Determine the [X, Y] coordinate at the center of the cell enclosing the given text.  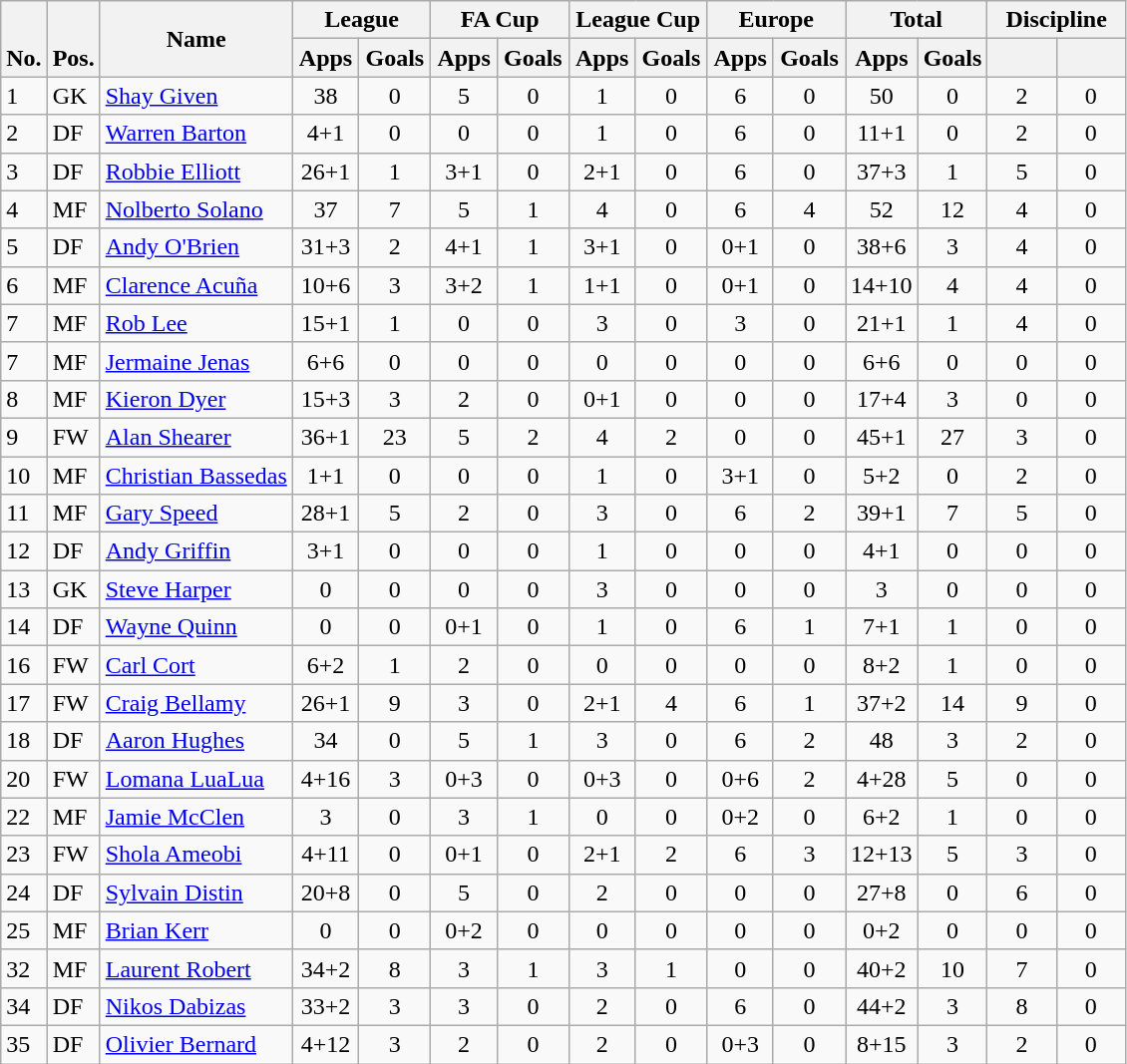
31+3 [325, 247]
Christian Bassedas [195, 476]
11 [24, 514]
34+2 [325, 968]
Brian Kerr [195, 930]
Shola Ameobi [195, 855]
Olivier Bernard [195, 1044]
Jamie McClen [195, 817]
15+1 [325, 323]
Pos. [74, 39]
League [361, 20]
Europe [776, 20]
40+2 [882, 968]
Robbie Elliott [195, 172]
0+6 [740, 779]
52 [882, 209]
3+2 [465, 285]
33+2 [325, 1006]
50 [882, 96]
45+1 [882, 437]
20 [24, 779]
Carl Cort [195, 665]
Discipline [1057, 20]
38+6 [882, 247]
Kieron Dyer [195, 399]
Sylvain Distin [195, 892]
22 [24, 817]
Andy O'Brien [195, 247]
20+8 [325, 892]
12+13 [882, 855]
4+16 [325, 779]
17+4 [882, 399]
Warren Barton [195, 134]
Rob Lee [195, 323]
16 [24, 665]
4+11 [325, 855]
24 [24, 892]
Jermaine Jenas [195, 361]
4+12 [325, 1044]
28+1 [325, 514]
Aaron Hughes [195, 741]
League Cup [638, 20]
11+1 [882, 134]
17 [24, 703]
27+8 [882, 892]
Total [917, 20]
8+2 [882, 665]
4+28 [882, 779]
Wayne Quinn [195, 627]
25 [24, 930]
44+2 [882, 1006]
Lomana LuaLua [195, 779]
37 [325, 209]
Alan Shearer [195, 437]
37+3 [882, 172]
14+10 [882, 285]
37+2 [882, 703]
Craig Bellamy [195, 703]
Steve Harper [195, 589]
32 [24, 968]
48 [882, 741]
13 [24, 589]
Shay Given [195, 96]
27 [952, 437]
Andy Griffin [195, 551]
Name [195, 39]
18 [24, 741]
5+2 [882, 476]
Nolberto Solano [195, 209]
7+1 [882, 627]
8+15 [882, 1044]
15+3 [325, 399]
35 [24, 1044]
39+1 [882, 514]
Laurent Robert [195, 968]
Gary Speed [195, 514]
36+1 [325, 437]
38 [325, 96]
No. [24, 39]
Nikos Dabizas [195, 1006]
Clarence Acuña [195, 285]
FA Cup [501, 20]
21+1 [882, 323]
10+6 [325, 285]
